Identify which cell holds the provided text, then report its (X, Y) central coordinate. 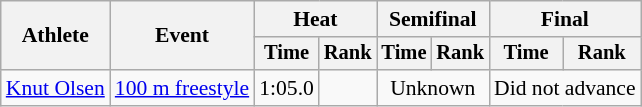
Event (182, 36)
100 m freestyle (182, 88)
Final (565, 19)
Did not advance (565, 88)
Knut Olsen (56, 88)
Unknown (432, 88)
Heat (315, 19)
Semifinal (432, 19)
1:05.0 (286, 88)
Athlete (56, 36)
